Return (X, Y) of the center of cell containing provided text 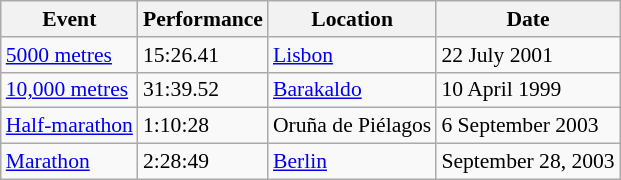
September 28, 2003 (528, 162)
Location (352, 19)
Berlin (352, 162)
Half-marathon (70, 126)
Performance (203, 19)
10,000 metres (70, 90)
Marathon (70, 162)
Event (70, 19)
10 April 1999 (528, 90)
Oruña de Piélagos (352, 126)
Lisbon (352, 55)
Date (528, 19)
31:39.52 (203, 90)
15:26.41 (203, 55)
1:10:28 (203, 126)
2:28:49 (203, 162)
6 September 2003 (528, 126)
22 July 2001 (528, 55)
Barakaldo (352, 90)
5000 metres (70, 55)
